Find where the given text appears and provide that cell's center as (x, y) coordinate. 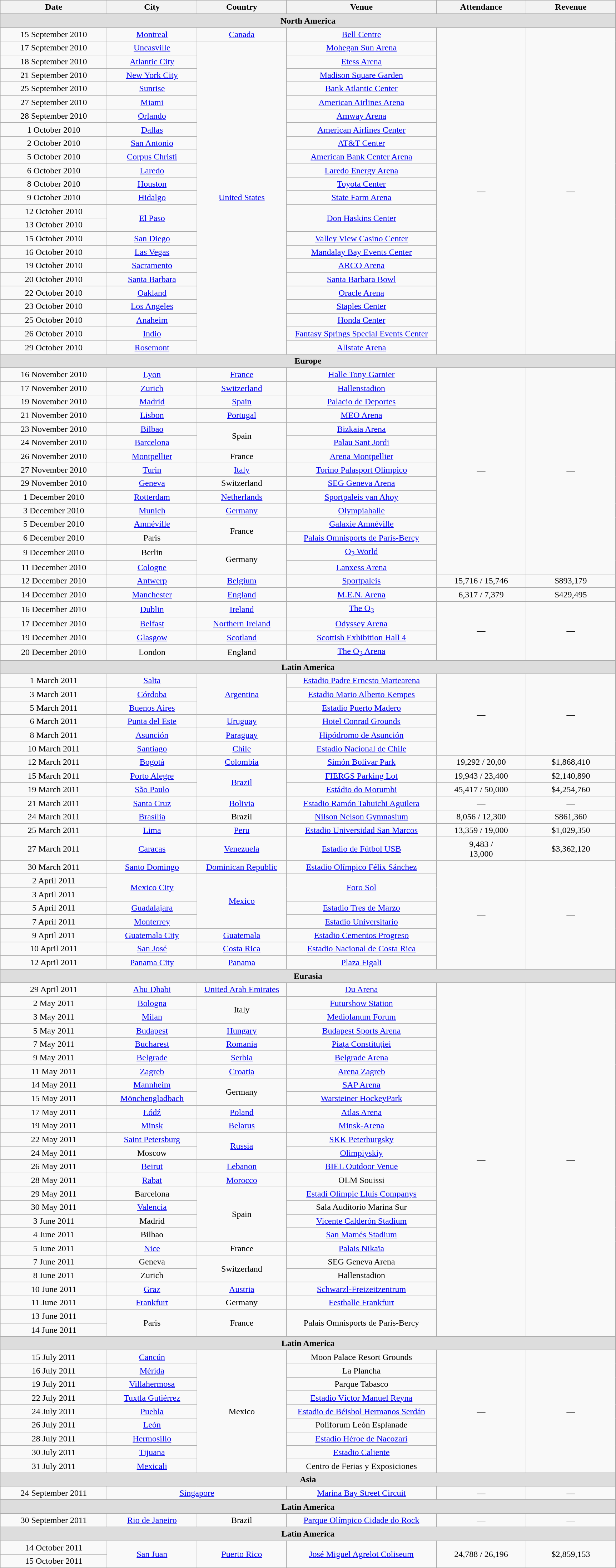
6 March 2011 (54, 721)
Parque Olímpico Cidade do Rock (362, 1520)
Eurasia (308, 976)
13,359 / 19,000 (481, 830)
24 May 2011 (54, 1153)
Bizkaia Arena (362, 429)
3 June 2011 (54, 1221)
9 October 2010 (54, 198)
$1,868,410 (571, 762)
Austria (242, 1289)
25 September 2010 (54, 89)
Asunción (152, 735)
19 December 2010 (54, 637)
Miami (152, 102)
17 May 2011 (54, 1112)
12 March 2011 (54, 762)
Arena Zagreb (362, 1071)
Estadio Tres de Marzo (362, 908)
17 November 2010 (54, 388)
Las Vegas (152, 252)
7 June 2011 (54, 1262)
North America (308, 21)
12 December 2010 (54, 581)
3 May 2011 (54, 1017)
Europe (308, 361)
Montpellier (152, 456)
Sunrise (152, 89)
Buenos Aires (152, 708)
Atlantic City (152, 61)
Estadio Nacional de Costa Rica (362, 949)
8 October 2010 (54, 184)
Du Arena (362, 990)
Salta (152, 681)
15,716 / 15,746 (481, 581)
15 October 2011 (54, 1561)
Halle Tony Garnier (362, 374)
Piața Constituției (362, 1044)
BIEL Outdoor Venue (362, 1167)
Ireland (242, 609)
Moon Palace Resort Grounds (362, 1357)
4 June 2011 (54, 1234)
Estadio de Fútbol USB (362, 849)
Singapore (197, 1493)
Estadio Puerto Madero (362, 708)
Date (54, 7)
Antwerp (152, 581)
Olympiahalle (362, 511)
Estadio Olímpico Félix Sánchez (362, 867)
Estadio Héroe de Nacozari (362, 1439)
Nice (152, 1248)
Atlas Arena (362, 1112)
9 April 2011 (54, 935)
26 May 2011 (54, 1167)
Russia (242, 1146)
Hipódromo de Asunción (362, 735)
Frankfurt (152, 1302)
25 March 2011 (54, 830)
Lyon (152, 374)
28 May 2011 (54, 1180)
Milan (152, 1017)
Venue (362, 7)
6 October 2010 (54, 171)
20 October 2010 (54, 279)
16 July 2011 (54, 1371)
O2 World (362, 552)
14 May 2011 (54, 1085)
Anaheim (152, 320)
45,417 / 50,000 (481, 789)
Houston (152, 184)
The O2 (362, 609)
Guadalajara (152, 908)
The O2 Arena (362, 652)
9 May 2011 (54, 1057)
La Plancha (362, 1371)
Lanxess Arena (362, 567)
Corpus Christi (152, 157)
11 June 2011 (54, 1302)
29 October 2010 (54, 347)
Córdoba (152, 694)
Estadio Universidad San Marcos (362, 830)
Amway Arena (362, 116)
25 October 2010 (54, 320)
24 July 2011 (54, 1411)
London (152, 652)
Los Angeles (152, 306)
13 October 2010 (54, 225)
14 October 2011 (54, 1548)
MEO Arena (362, 415)
San Diego (152, 238)
Estadio Universitario (362, 922)
Venezuela (242, 849)
Caracas (152, 849)
$2,859,153 (571, 1554)
$4,254,760 (571, 789)
Centro de Ferias y Exposiciones (362, 1466)
OLM Souissi (362, 1180)
27 November 2010 (54, 470)
14 June 2011 (54, 1330)
Estádio do Morumbi (362, 789)
12 October 2010 (54, 211)
Northern Ireland (242, 624)
10 April 2011 (54, 949)
Belarus (242, 1126)
Sala Auditorio Marina Sur (362, 1207)
Etess Arena (362, 61)
Puerto Rico (242, 1554)
Amnéville (152, 524)
Mönchengladbach (152, 1099)
Estadio Ramón Tahuichi Aguilera (362, 803)
Santa Barbara (152, 279)
Tuxtla Gutiérrez (152, 1398)
Palais Nikaïa (362, 1248)
19 November 2010 (54, 402)
São Paulo (152, 789)
San José (152, 949)
Cologne (152, 567)
State Farm Arena (362, 198)
Croatia (242, 1071)
5 December 2010 (54, 524)
19,943 / 23,400 (481, 776)
Foro Sol (362, 888)
Estadio Cementos Progreso (362, 935)
Scottish Exhibition Hall 4 (362, 637)
30 May 2011 (54, 1207)
Punta del Este (152, 721)
5 May 2011 (54, 1030)
United States (242, 197)
26 November 2010 (54, 456)
15 May 2011 (54, 1099)
Honda Center (362, 320)
15 October 2010 (54, 238)
Budapest (152, 1030)
28 September 2010 (54, 116)
Argentina (242, 694)
21 November 2010 (54, 415)
Santo Domingo (152, 867)
$861,360 (571, 817)
Festhalle Frankfurt (362, 1302)
Chile (242, 749)
Romania (242, 1044)
14 December 2010 (54, 595)
American Airlines Arena (362, 102)
Abu Dhabi (152, 990)
Hungary (242, 1030)
Estadio Caliente (362, 1452)
Uruguay (242, 721)
Rosemont (152, 347)
Mediolanum Forum (362, 1017)
2 April 2011 (54, 881)
19,292 / 20,00 (481, 762)
Santa Cruz (152, 803)
Poland (242, 1112)
6,317 / 7,379 (481, 595)
Hermosillo (152, 1439)
19 October 2010 (54, 266)
Odyssey Arena (362, 624)
Plaza Figali (362, 962)
Cancún (152, 1357)
Minsk-Arena (362, 1126)
7 May 2011 (54, 1044)
San Mamés Stadium (362, 1234)
Don Haskins Center (362, 218)
30 July 2011 (54, 1452)
24 November 2010 (54, 443)
Marina Bay Street Circuit (362, 1493)
20 December 2010 (54, 652)
19 May 2011 (54, 1126)
Mannheim (152, 1085)
Torino Palasport Olimpico (362, 470)
30 September 2011 (54, 1520)
Netherlands (242, 497)
16 October 2010 (54, 252)
Hotel Conrad Grounds (362, 721)
15 July 2011 (54, 1357)
11 May 2011 (54, 1071)
Guatemala City (152, 935)
Guatemala (242, 935)
11 December 2010 (54, 567)
9,483 /13,000 (481, 849)
Estadio de Béisbol Hermanos Serdán (362, 1411)
SKK Peterburgsky (362, 1139)
Sacramento (152, 266)
$893,179 (571, 581)
22 July 2011 (54, 1398)
Minsk (152, 1126)
12 April 2011 (54, 962)
FIERGS Parking Lot (362, 776)
Poliforum León Esplanade (362, 1425)
Santa Barbara Bowl (362, 279)
United Arab Emirates (242, 990)
Bogotá (152, 762)
18 September 2010 (54, 61)
Peru (242, 830)
Canada (242, 34)
Uncasville (152, 48)
26 October 2010 (54, 334)
Bolivia (242, 803)
Belgium (242, 581)
5 June 2011 (54, 1248)
Munich (152, 511)
Valley View Casino Center (362, 238)
5 October 2010 (54, 157)
8,056 / 12,300 (481, 817)
Sportpaleis van Ahoy (362, 497)
Mexico City (152, 888)
Revenue (571, 7)
Scotland (242, 637)
24,788 / 26,196 (481, 1554)
Lebanon (242, 1167)
Asia (308, 1479)
Valencia (152, 1207)
29 November 2010 (54, 483)
27 September 2010 (54, 102)
Nilson Nelson Gymnasium (362, 817)
2 May 2011 (54, 1003)
10 June 2011 (54, 1289)
Warsteiner HockeyPark (362, 1099)
1 March 2011 (54, 681)
Oracle Arena (362, 293)
27 March 2011 (54, 849)
1 October 2010 (54, 129)
Madison Square Garden (362, 75)
31 July 2011 (54, 1466)
Futurshow Station (362, 1003)
New York City (152, 75)
Saint Petersburg (152, 1139)
Rio de Janeiro (152, 1520)
13 June 2011 (54, 1316)
León (152, 1425)
Simón Bolívar Park (362, 762)
Costa Rica (242, 949)
5 March 2011 (54, 708)
Estadio Mario Alberto Kempes (362, 694)
23 October 2010 (54, 306)
Zagreb (152, 1071)
AT&T Center (362, 143)
Palacio de Deportes (362, 402)
9 December 2010 (54, 552)
San Antonio (152, 143)
Belgrade (152, 1057)
Toyota Center (362, 184)
8 March 2011 (54, 735)
23 November 2010 (54, 429)
19 July 2011 (54, 1384)
José Miguel Agrelot Coliseum (362, 1554)
Tijuana (152, 1452)
Laredo Energy Arena (362, 171)
Belgrade Arena (362, 1057)
American Airlines Center (362, 129)
Hidalgo (152, 198)
$1,029,350 (571, 830)
Staples Center (362, 306)
29 May 2011 (54, 1194)
16 November 2010 (54, 374)
Belfast (152, 624)
Allstate Arena (362, 347)
Rotterdam (152, 497)
Beirut (152, 1167)
Mandalay Bay Events Center (362, 252)
Paraguay (242, 735)
5 April 2011 (54, 908)
Łódź (152, 1112)
Porto Alegre (152, 776)
3 December 2010 (54, 511)
Indio (152, 334)
Lisbon (152, 415)
San Juan (152, 1554)
Bucharest (152, 1044)
26 July 2011 (54, 1425)
28 July 2011 (54, 1439)
Fantasy Springs Special Events Center (362, 334)
Mérida (152, 1371)
Manchester (152, 595)
Brasília (152, 817)
Berlin (152, 552)
Dallas (152, 129)
Bell Centre (362, 34)
Graz (152, 1289)
17 September 2010 (54, 48)
29 April 2011 (54, 990)
22 October 2010 (54, 293)
Parque Tabasco (362, 1384)
Galaxie Amnéville (362, 524)
Estadio Padre Ernesto Martearena (362, 681)
Morocco (242, 1180)
7 April 2011 (54, 922)
Montreal (152, 34)
Oakland (152, 293)
Estadio Víctor Manuel Reyna (362, 1398)
Attendance (481, 7)
Country (242, 7)
Bank Atlantic Center (362, 89)
21 September 2010 (54, 75)
Moscow (152, 1153)
M.E.N. Arena (362, 595)
6 December 2010 (54, 538)
Palau Sant Jordi (362, 443)
Glasgow (152, 637)
Budapest Sports Arena (362, 1030)
Lima (152, 830)
Mexicali (152, 1466)
Puebla (152, 1411)
Rabat (152, 1180)
American Bank Center Arena (362, 157)
Arena Montpellier (362, 456)
El Paso (152, 218)
24 March 2011 (54, 817)
Panama (242, 962)
$3,362,120 (571, 849)
$2,140,890 (571, 776)
15 March 2011 (54, 776)
Schwarzl-Freizeitzentrum (362, 1289)
1 December 2010 (54, 497)
Orlando (152, 116)
Bologna (152, 1003)
Estadio Nacional de Chile (362, 749)
Dominican Republic (242, 867)
10 March 2011 (54, 749)
3 March 2011 (54, 694)
Panama City (152, 962)
Monterrey (152, 922)
Sportpaleis (362, 581)
15 September 2010 (54, 34)
Mohegan Sun Arena (362, 48)
Vicente Calderón Stadium (362, 1221)
17 December 2010 (54, 624)
24 September 2011 (54, 1493)
Turin (152, 470)
Portugal (242, 415)
Estadi Olímpic Lluís Companys (362, 1194)
Olimpiyskiy (362, 1153)
3 April 2011 (54, 894)
ARCO Arena (362, 266)
21 March 2011 (54, 803)
Villahermosa (152, 1384)
Laredo (152, 171)
SAP Arena (362, 1085)
30 March 2011 (54, 867)
2 October 2010 (54, 143)
Serbia (242, 1057)
Dublin (152, 609)
City (152, 7)
Colombia (242, 762)
$429,495 (571, 595)
19 March 2011 (54, 789)
Santiago (152, 749)
8 June 2011 (54, 1275)
16 December 2010 (54, 609)
22 May 2011 (54, 1139)
